Output the (x, y) coordinate of the center of the cell containing the given text.  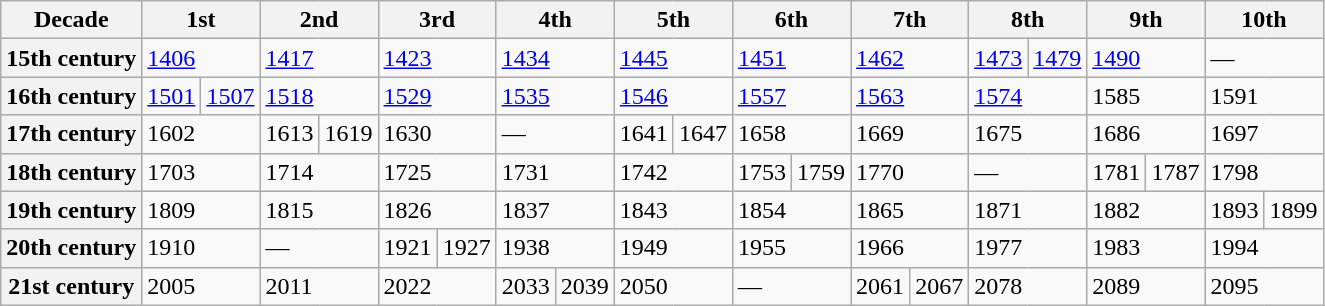
1417 (319, 58)
1955 (791, 248)
1445 (673, 58)
3rd (437, 20)
1725 (437, 172)
2nd (319, 20)
1479 (1058, 58)
1546 (673, 96)
1759 (820, 172)
1871 (1028, 210)
2011 (319, 286)
2095 (1264, 286)
1602 (201, 134)
1529 (437, 96)
6th (791, 20)
1669 (910, 134)
1518 (319, 96)
1910 (201, 248)
1865 (910, 210)
9th (1146, 20)
1837 (555, 210)
1406 (201, 58)
7th (910, 20)
1826 (437, 210)
Decade (72, 20)
1938 (555, 248)
1462 (910, 58)
10th (1264, 20)
1535 (555, 96)
2022 (437, 286)
8th (1028, 20)
1893 (1234, 210)
1451 (791, 58)
1927 (466, 248)
1st (201, 20)
1977 (1028, 248)
1966 (910, 248)
2089 (1146, 286)
1753 (762, 172)
1658 (791, 134)
1557 (791, 96)
1686 (1146, 134)
1423 (437, 58)
1630 (437, 134)
2067 (940, 286)
2078 (1028, 286)
1809 (201, 210)
2005 (201, 286)
1815 (319, 210)
1675 (1028, 134)
1994 (1264, 248)
1647 (702, 134)
1854 (791, 210)
2033 (526, 286)
1731 (555, 172)
1507 (230, 96)
1563 (910, 96)
2061 (880, 286)
1473 (998, 58)
1641 (644, 134)
18th century (72, 172)
1843 (673, 210)
20th century (72, 248)
19th century (72, 210)
15th century (72, 58)
1619 (348, 134)
16th century (72, 96)
1921 (408, 248)
1787 (1176, 172)
1983 (1146, 248)
2050 (673, 286)
1613 (290, 134)
1949 (673, 248)
1434 (555, 58)
17th century (72, 134)
1697 (1264, 134)
21st century (72, 286)
1882 (1146, 210)
1742 (673, 172)
1714 (319, 172)
4th (555, 20)
1591 (1264, 96)
1781 (1116, 172)
1585 (1146, 96)
1703 (201, 172)
1490 (1146, 58)
1798 (1264, 172)
1501 (172, 96)
2039 (584, 286)
5th (673, 20)
1770 (910, 172)
1899 (1294, 210)
1574 (1028, 96)
